Detect which cell encompasses the target text, then output its [X, Y] center coordinate. 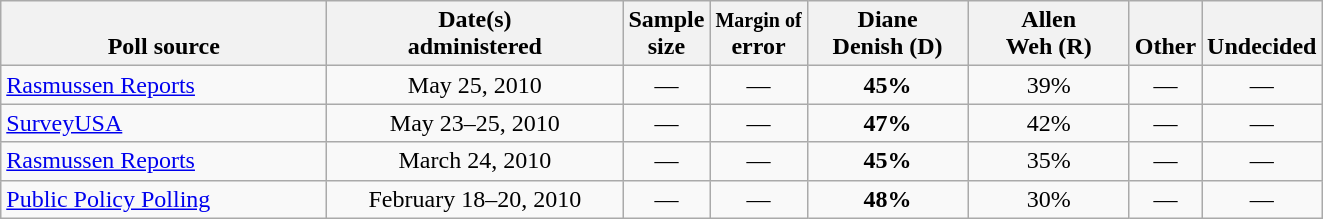
AllenWeh (R) [1048, 34]
Date(s)administered [475, 34]
February 18–20, 2010 [475, 199]
39% [1048, 85]
35% [1048, 161]
May 25, 2010 [475, 85]
Public Policy Polling [164, 199]
Other [1165, 34]
SurveyUSA [164, 123]
Poll source [164, 34]
30% [1048, 199]
Margin oferror [758, 34]
DianeDenish (D) [888, 34]
42% [1048, 123]
47% [888, 123]
Undecided [1262, 34]
March 24, 2010 [475, 161]
Samplesize [666, 34]
48% [888, 199]
May 23–25, 2010 [475, 123]
